Identify which cell holds the provided text, then report its (x, y) central coordinate. 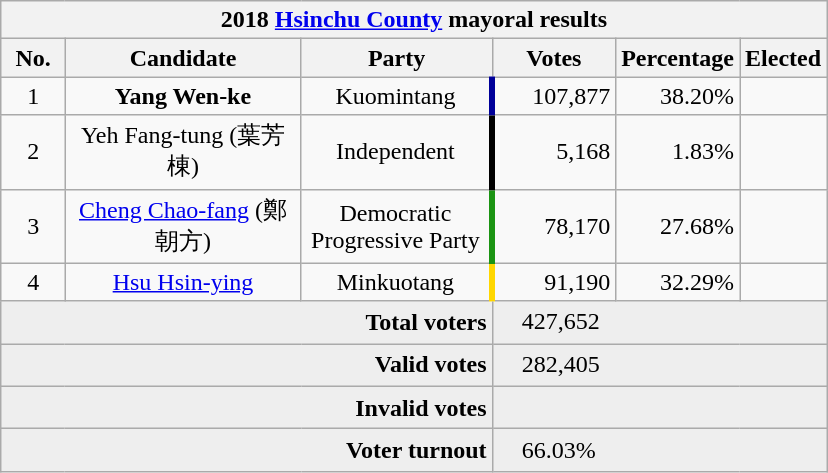
4 (33, 282)
Voter turnout (246, 450)
Yang Wen-ke (183, 96)
3 (33, 226)
2 (33, 152)
Total voters (246, 322)
78,170 (554, 226)
Votes (554, 58)
Elected (784, 58)
Kuomintang (396, 96)
Cheng Chao-fang (鄭朝方) (183, 226)
Democratic Progressive Party (396, 226)
2018 Hsinchu County mayoral results (414, 20)
Valid votes (246, 366)
Percentage (678, 58)
5,168 (554, 152)
427,652 (659, 322)
32.29% (678, 282)
91,190 (554, 282)
Candidate (183, 58)
66.03% (659, 450)
Party (396, 58)
Hsu Hsin-ying (183, 282)
282,405 (659, 366)
1 (33, 96)
107,877 (554, 96)
38.20% (678, 96)
No. (33, 58)
Yeh Fang-tung (葉芳棟) (183, 152)
1.83% (678, 152)
Independent (396, 152)
Invalid votes (246, 408)
Minkuotang (396, 282)
27.68% (678, 226)
